Determine the [x, y] coordinate at the center of the cell enclosing the given text.  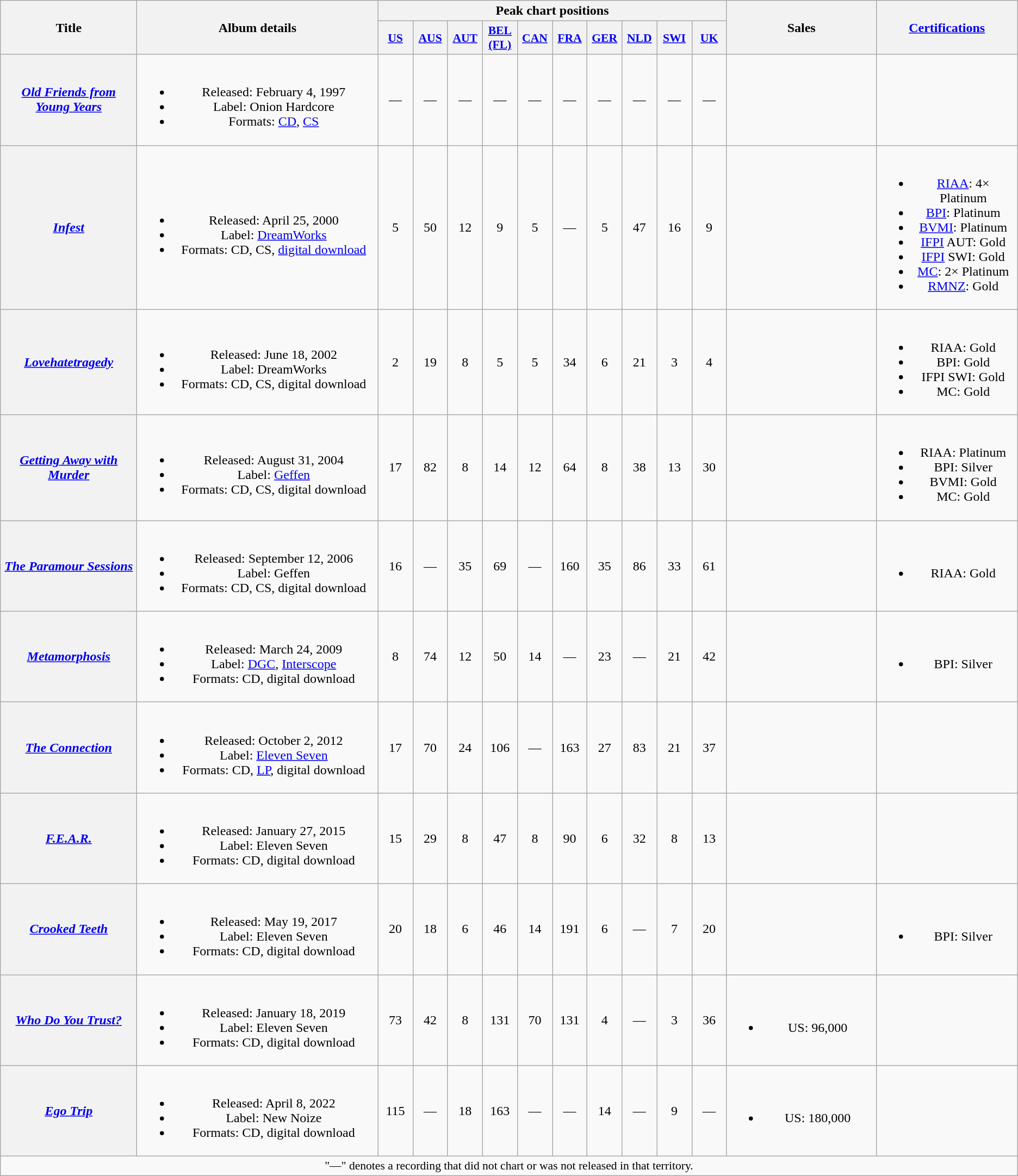
34 [570, 362]
US [395, 38]
7 [674, 929]
106 [500, 747]
61 [709, 565]
27 [605, 747]
Old Friends from Young Years [69, 100]
Peak chart positions [553, 11]
Released: January 18, 2019Label: Eleven SevenFormats: CD, digital download [258, 1020]
Released: May 19, 2017Label: Eleven SevenFormats: CD, digital download [258, 929]
RIAA: Gold [947, 565]
38 [640, 468]
Released: October 2, 2012Label: Eleven SevenFormats: CD, LP, digital download [258, 747]
83 [640, 747]
"—" denotes a recording that did not chart or was not released in that territory. [509, 1166]
Released: September 12, 2006Label: GeffenFormats: CD, CS, digital download [258, 565]
30 [709, 468]
Infest [69, 227]
Released: January 27, 2015Label: Eleven SevenFormats: CD, digital download [258, 838]
33 [674, 565]
Metamorphosis [69, 657]
RIAA: PlatinumBPI: SilverBVMI: GoldMC: Gold [947, 468]
191 [570, 929]
Released: March 24, 2009Label: DGC, InterscopeFormats: CD, digital download [258, 657]
Certifications [947, 27]
BEL(FL) [500, 38]
Getting Away with Murder [69, 468]
115 [395, 1111]
US: 96,000 [802, 1020]
Who Do You Trust? [69, 1020]
37 [709, 747]
Ego Trip [69, 1111]
Released: August 31, 2004Label: GeffenFormats: CD, CS, digital download [258, 468]
82 [430, 468]
Sales [802, 27]
160 [570, 565]
FRA [570, 38]
24 [465, 747]
23 [605, 657]
Crooked Teeth [69, 929]
RIAA: GoldBPI: GoldIFPI SWI: GoldMC: Gold [947, 362]
Lovehatetragedy [69, 362]
US: 180,000 [802, 1111]
UK [709, 38]
36 [709, 1020]
AUS [430, 38]
15 [395, 838]
The Paramour Sessions [69, 565]
32 [640, 838]
2 [395, 362]
64 [570, 468]
29 [430, 838]
AUT [465, 38]
Released: April 25, 2000Label: DreamWorksFormats: CD, CS, digital download [258, 227]
74 [430, 657]
CAN [535, 38]
The Connection [69, 747]
SWI [674, 38]
Title [69, 27]
GER [605, 38]
Released: April 8, 2022Label: New NoizeFormats: CD, digital download [258, 1111]
73 [395, 1020]
F.E.A.R. [69, 838]
Released: February 4, 1997Label: Onion HardcoreFormats: CD, CS [258, 100]
19 [430, 362]
86 [640, 565]
90 [570, 838]
69 [500, 565]
RIAA: 4× PlatinumBPI: PlatinumBVMI: PlatinumIFPI AUT: GoldIFPI SWI: GoldMC: 2× PlatinumRMNZ: Gold [947, 227]
Album details [258, 27]
Released: June 18, 2002Label: DreamWorksFormats: CD, CS, digital download [258, 362]
NLD [640, 38]
46 [500, 929]
